From the cell containing the given text, extract its center point as [X, Y] coordinate. 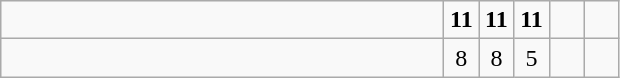
5 [532, 58]
